Identify which cell holds the provided text, then report its (x, y) central coordinate. 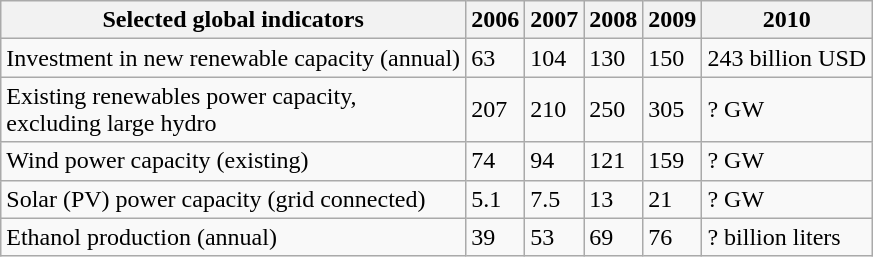
2010 (787, 20)
Ethanol production (annual) (234, 237)
159 (672, 161)
210 (554, 110)
243 billion USD (787, 58)
76 (672, 237)
250 (614, 110)
7.5 (554, 199)
Wind power capacity (existing) (234, 161)
150 (672, 58)
Investment in new renewable capacity (annual) (234, 58)
94 (554, 161)
207 (496, 110)
63 (496, 58)
Selected global indicators (234, 20)
74 (496, 161)
2009 (672, 20)
13 (614, 199)
130 (614, 58)
21 (672, 199)
5.1 (496, 199)
69 (614, 237)
Existing renewables power capacity, excluding large hydro (234, 110)
53 (554, 237)
2006 (496, 20)
305 (672, 110)
2007 (554, 20)
121 (614, 161)
39 (496, 237)
Solar (PV) power capacity (grid connected) (234, 199)
2008 (614, 20)
? billion liters (787, 237)
104 (554, 58)
